Search for the cell housing the specified text and yield its (X, Y) center coordinate. 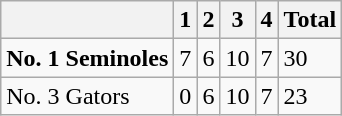
0 (186, 96)
No. 1 Seminoles (88, 58)
No. 3 Gators (88, 96)
1 (186, 20)
2 (208, 20)
3 (238, 20)
30 (310, 58)
4 (266, 20)
23 (310, 96)
Total (310, 20)
